Provide the (X, Y) coordinate of the cell's center where the given text is located.  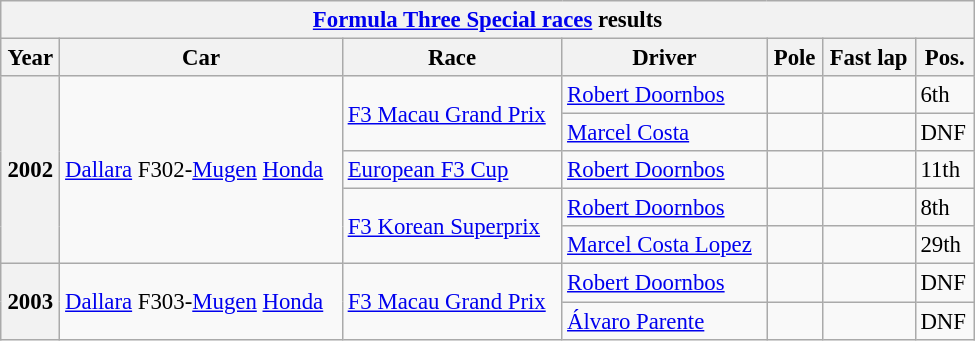
6th (944, 95)
European F3 Cup (452, 170)
Car (202, 58)
Marcel Costa (664, 133)
Race (452, 58)
Dallara F302-Mugen Honda (202, 170)
Dallara F303-Mugen Honda (202, 302)
Formula Three Special races results (488, 20)
Fast lap (868, 58)
Marcel Costa Lopez (664, 245)
Year (30, 58)
29th (944, 245)
Pos. (944, 58)
Driver (664, 58)
2003 (30, 302)
Pole (794, 58)
Álvaro Parente (664, 321)
8th (944, 208)
F3 Korean Superprix (452, 226)
11th (944, 170)
2002 (30, 170)
